Identify which cell holds the provided text, then report its [X, Y] central coordinate. 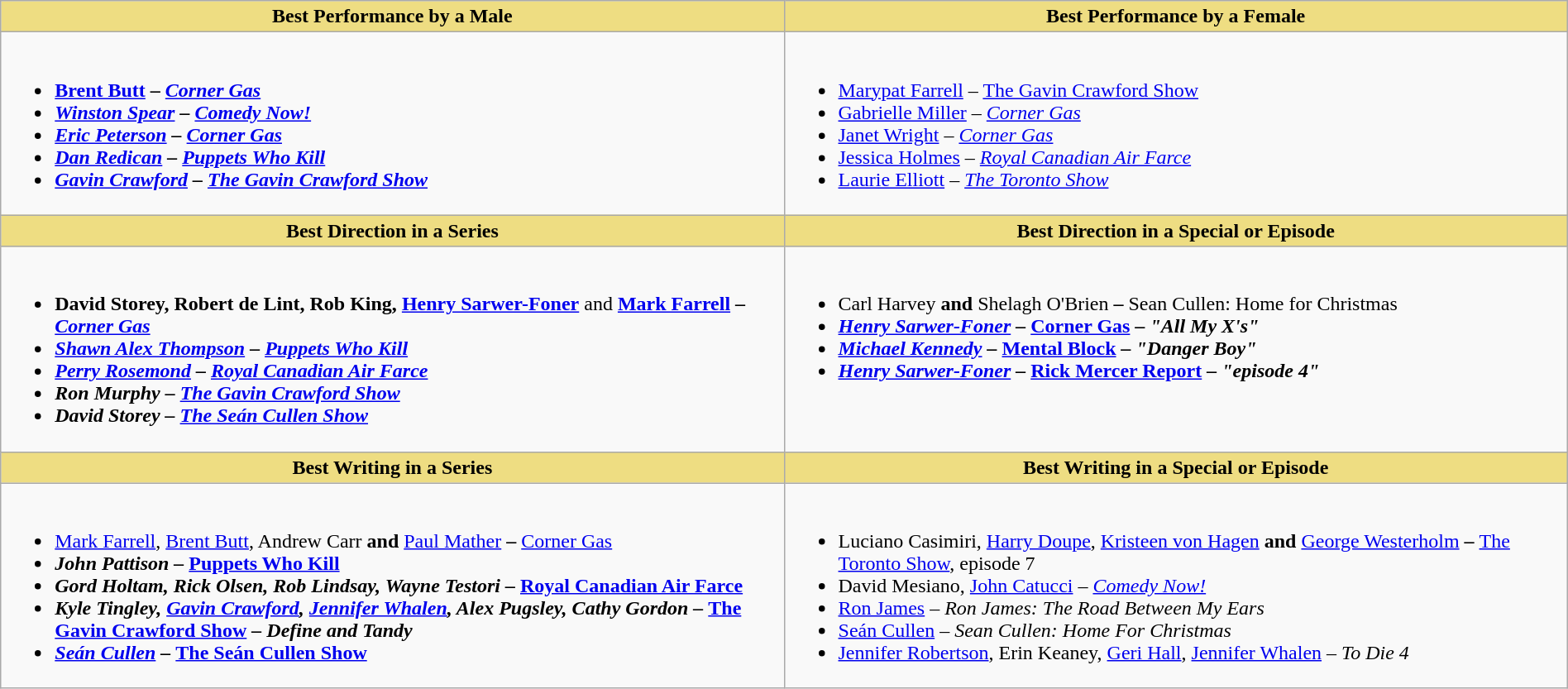
Best Writing in a Special or Episode [1176, 467]
Best Performance by a Male [392, 17]
Best Performance by a Female [1176, 17]
Best Writing in a Series [392, 467]
Best Direction in a Series [392, 231]
Best Direction in a Special or Episode [1176, 231]
Brent Butt – Corner GasWinston Spear – Comedy Now!Eric Peterson – Corner GasDan Redican – Puppets Who KillGavin Crawford – The Gavin Crawford Show [392, 124]
